Pinpoint the cell where the given text exists, returning its [x, y] midpoint coordinate. 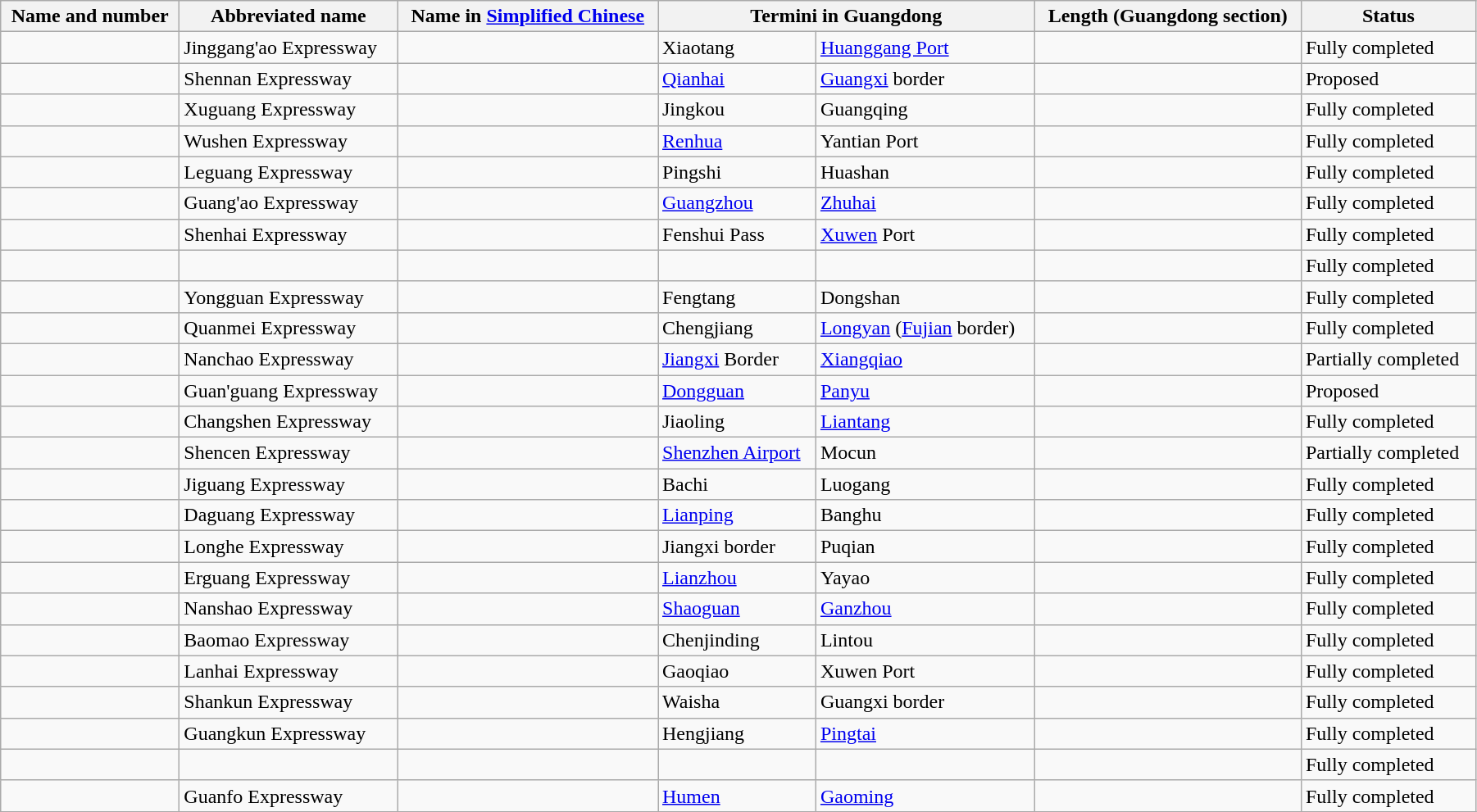
Longyan (Fujian border) [925, 328]
Gaoming [925, 796]
Guanfo Expressway [289, 796]
Shennan Expressway [289, 79]
Shenhai Expressway [289, 234]
Abbreviated name [289, 16]
Humen [736, 796]
Shenzhen Airport [736, 453]
Daguang Expressway [289, 515]
Luogang [925, 484]
Dongguan [736, 391]
Yantian Port [925, 141]
Pingtai [925, 733]
Bachi [736, 484]
Chengjiang [736, 328]
Puqian [925, 547]
Chenjinding [736, 640]
Liantang [925, 422]
Guan'guang Expressway [289, 391]
Fengtang [736, 297]
Lanhai Expressway [289, 671]
Wushen Expressway [289, 141]
Status [1388, 16]
Huashan [925, 172]
Hengjiang [736, 733]
Jiguang Expressway [289, 484]
Shaoguan [736, 609]
Name in Simplified Chinese [528, 16]
Zhuhai [925, 203]
Fenshui Pass [736, 234]
Huanggang Port [925, 48]
Dongshan [925, 297]
Baomao Expressway [289, 640]
Yayao [925, 578]
Lianzhou [736, 578]
Changshen Expressway [289, 422]
Shencen Expressway [289, 453]
Qianhai [736, 79]
Jiangxi border [736, 547]
Jiangxi Border [736, 359]
Quanmei Expressway [289, 328]
Xuguang Expressway [289, 110]
Jinggang'ao Expressway [289, 48]
Panyu [925, 391]
Yongguan Expressway [289, 297]
Name and number [90, 16]
Nanshao Expressway [289, 609]
Nanchao Expressway [289, 359]
Ganzhou [925, 609]
Jingkou [736, 110]
Guangqing [925, 110]
Guang'ao Expressway [289, 203]
Shankun Expressway [289, 702]
Renhua [736, 141]
Guangkun Expressway [289, 733]
Lintou [925, 640]
Mocun [925, 453]
Termini in Guangdong [846, 16]
Longhe Expressway [289, 547]
Pingshi [736, 172]
Lianping [736, 515]
Length (Guangdong section) [1167, 16]
Gaoqiao [736, 671]
Xiaotang [736, 48]
Leguang Expressway [289, 172]
Banghu [925, 515]
Jiaoling [736, 422]
Waisha [736, 702]
Xiangqiao [925, 359]
Guangzhou [736, 203]
Erguang Expressway [289, 578]
